Pinpoint the cell where the given text exists, returning its (X, Y) midpoint coordinate. 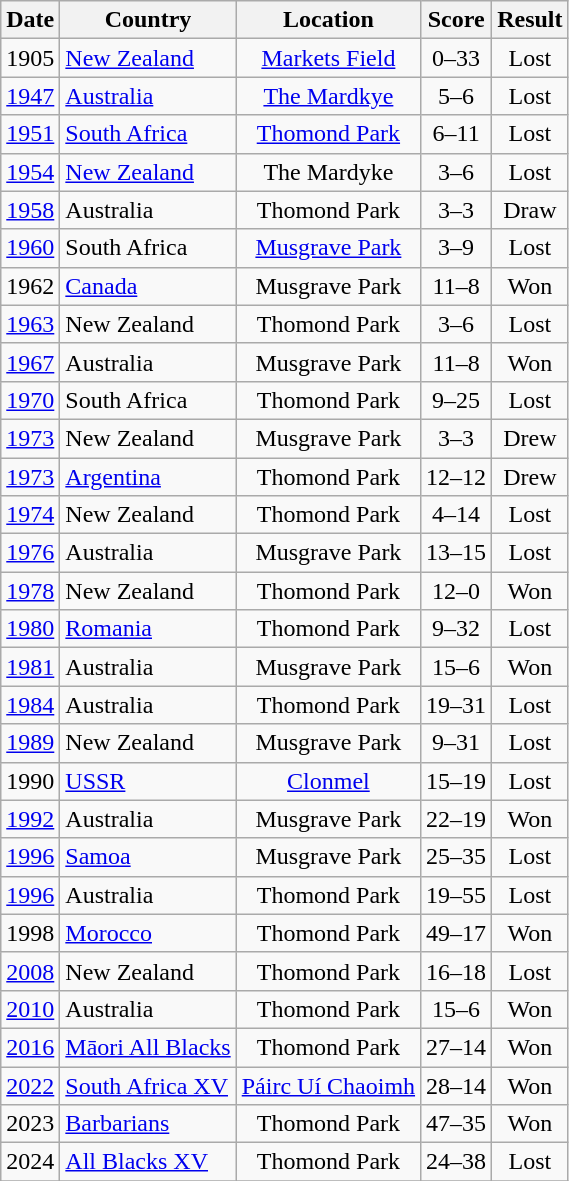
6–11 (456, 134)
Romania (148, 629)
1947 (30, 96)
The Mardyke (328, 172)
2023 (30, 1124)
4–14 (456, 515)
1989 (30, 743)
25–35 (456, 857)
2008 (30, 971)
5–6 (456, 96)
USSR (148, 781)
Páirc Uí Chaoimh (328, 1085)
Result (530, 20)
1951 (30, 134)
15–19 (456, 781)
Score (456, 20)
South Africa XV (148, 1085)
28–14 (456, 1085)
Country (148, 20)
1958 (30, 210)
2010 (30, 1009)
1978 (30, 591)
16–18 (456, 971)
1981 (30, 667)
9–32 (456, 629)
Morocco (148, 933)
13–15 (456, 553)
19–55 (456, 895)
19–31 (456, 705)
0–33 (456, 58)
1954 (30, 172)
1980 (30, 629)
Samoa (148, 857)
1963 (30, 324)
12–0 (456, 591)
Markets Field (328, 58)
3–9 (456, 248)
1976 (30, 553)
9–31 (456, 743)
1984 (30, 705)
The Mardkye (328, 96)
47–35 (456, 1124)
Location (328, 20)
1967 (30, 362)
22–19 (456, 819)
1992 (30, 819)
1974 (30, 515)
1970 (30, 400)
27–14 (456, 1047)
2024 (30, 1162)
2022 (30, 1085)
24–38 (456, 1162)
2016 (30, 1047)
Date (30, 20)
9–25 (456, 400)
Argentina (148, 477)
1962 (30, 286)
49–17 (456, 933)
12–12 (456, 477)
1905 (30, 58)
Māori All Blacks (148, 1047)
Clonmel (328, 781)
1960 (30, 248)
Canada (148, 286)
1990 (30, 781)
1998 (30, 933)
Barbarians (148, 1124)
Draw (530, 210)
All Blacks XV (148, 1162)
